Extract the [x, y] coordinate from the center of the cell holding the provided text.  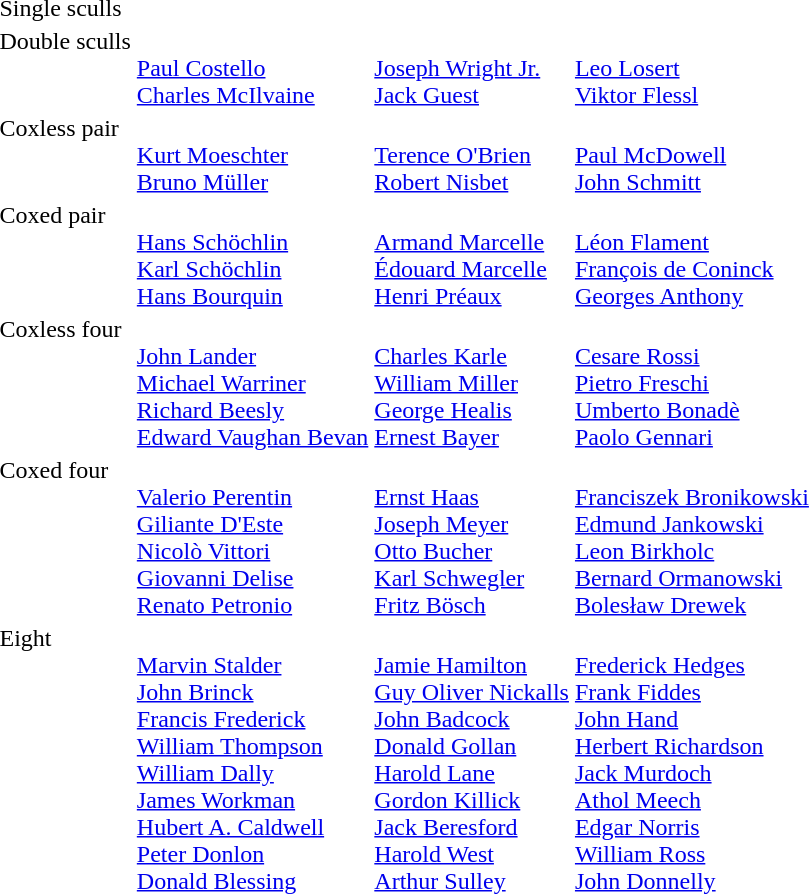
Terence O'BrienRobert Nisbet [472, 155]
Armand MarcelleÉdouard MarcelleHenri Préaux [472, 256]
Joseph Wright Jr.Jack Guest [472, 68]
Valerio PerentinGiliante D'EsteNicolò VittoriGiovanni DeliseRenato Petronio [252, 538]
John LanderMichael WarrinerRichard BeeslyEdward Vaughan Bevan [252, 383]
Ernst HaasJoseph MeyerOtto BucherKarl SchweglerFritz Bösch [472, 538]
Kurt MoeschterBruno Müller [252, 155]
Charles KarleWilliam MillerGeorge HealisErnest Bayer [472, 383]
Paul CostelloCharles McIlvaine [252, 68]
Hans SchöchlinKarl SchöchlinHans Bourquin [252, 256]
